Find where the given text appears and provide that cell's center as (x, y) coordinate. 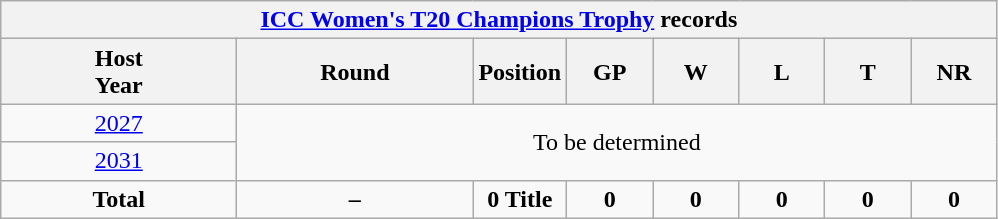
2031 (119, 161)
L (782, 72)
T (868, 72)
Total (119, 199)
GP (610, 72)
HostYear (119, 72)
Position (520, 72)
ICC Women's T20 Champions Trophy records (499, 20)
0 Title (520, 199)
W (696, 72)
2027 (119, 123)
– (355, 199)
NR (954, 72)
To be determined (617, 142)
Round (355, 72)
